Return the (x, y) coordinate for the center point of the cell that contains the specified text.  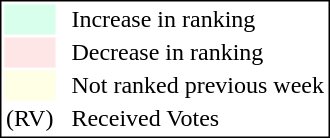
(RV) (29, 119)
Not ranked previous week (198, 85)
Increase in ranking (198, 19)
Received Votes (198, 119)
Decrease in ranking (198, 53)
